Return the [x, y] coordinate for the center point of the cell that contains the specified text.  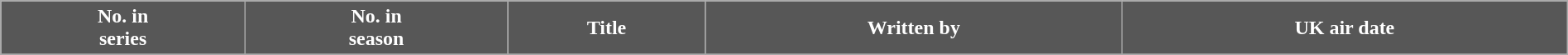
No. inseries [123, 28]
UK air date [1345, 28]
No. inseason [375, 28]
Written by [913, 28]
Title [607, 28]
